Extract the [x, y] coordinate from the center of the cell holding the provided text.  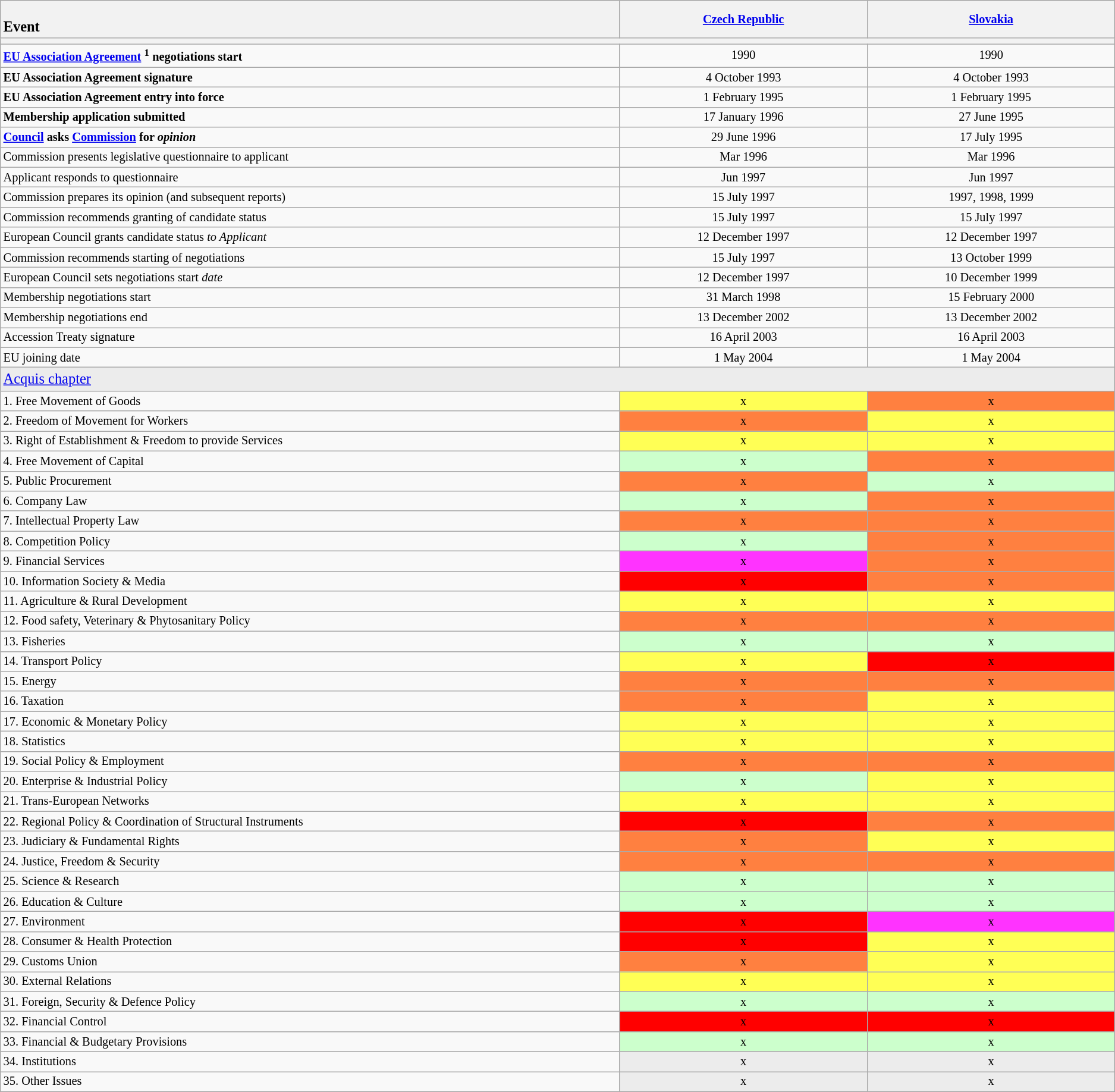
Slovakia [991, 19]
32. Financial Control [310, 1021]
14. Transport Policy [310, 661]
31. Foreign, Security & Defence Policy [310, 1002]
17 January 1996 [743, 117]
35. Other Issues [310, 1081]
EU Association Agreement signature [310, 77]
2. Freedom of Movement for Workers [310, 421]
15. Energy [310, 681]
1997, 1998, 1999 [991, 197]
EU Association Agreement 1 negotiations start [310, 56]
EU joining date [310, 357]
33. Financial & Budgetary Provisions [310, 1041]
13 October 1999 [991, 258]
10. Information Society & Media [310, 581]
7. Intellectual Property Law [310, 521]
European Council sets negotiations start date [310, 277]
6. Company Law [310, 501]
22. Regional Policy & Coordination of Structural Instruments [310, 821]
20. Enterprise & Industrial Policy [310, 782]
17 July 1995 [991, 137]
Event [310, 19]
European Council grants candidate status to Applicant [310, 237]
26. Education & Culture [310, 902]
29. Customs Union [310, 961]
34. Institutions [310, 1062]
29 June 1996 [743, 137]
Czech Republic [743, 19]
Membership negotiations start [310, 297]
13. Fisheries [310, 641]
27 June 1995 [991, 117]
EU Association Agreement entry into force [310, 97]
17. Economic & Monetary Policy [310, 721]
15 February 2000 [991, 297]
Membership negotiations end [310, 317]
27. Environment [310, 921]
31 March 1998 [743, 297]
Acquis chapter [558, 379]
Commission recommends starting of negotiations [310, 258]
19. Social Policy & Employment [310, 761]
16. Taxation [310, 701]
Commission presents legislative questionnaire to applicant [310, 157]
4. Free Movement of Capital [310, 461]
10 December 1999 [991, 277]
9. Financial Services [310, 561]
25. Science & Research [310, 881]
18. Statistics [310, 741]
21. Trans-European Networks [310, 801]
23. Judiciary & Fundamental Rights [310, 842]
30. External Relations [310, 981]
Membership application submitted [310, 117]
28. Consumer & Health Protection [310, 942]
Council asks Commission for opinion [310, 137]
Accession Treaty signature [310, 337]
24. Justice, Freedom & Security [310, 861]
Commission prepares its opinion (and subsequent reports) [310, 197]
Commission recommends granting of candidate status [310, 217]
8. Competition Policy [310, 541]
12. Food safety, Veterinary & Phytosanitary Policy [310, 621]
5. Public Procurement [310, 481]
1. Free Movement of Goods [310, 401]
Applicant responds to questionnaire [310, 177]
11. Agriculture & Rural Development [310, 601]
3. Right of Establishment & Freedom to provide Services [310, 441]
